Return [x, y] of the center of cell containing provided text 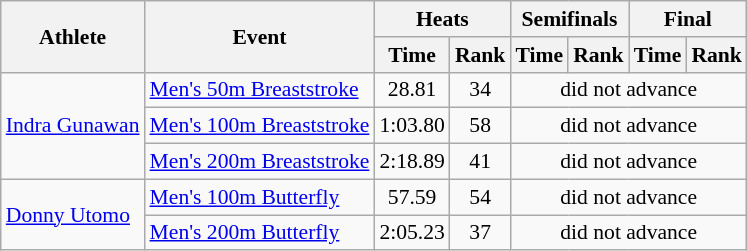
Final [688, 19]
2:05.23 [412, 233]
Men's 200m Butterfly [260, 233]
Men's 50m Breaststroke [260, 90]
57.59 [412, 197]
Event [260, 36]
28.81 [412, 90]
58 [480, 126]
Men's 200m Breaststroke [260, 162]
Men's 100m Butterfly [260, 197]
34 [480, 90]
37 [480, 233]
Donny Utomo [73, 214]
Heats [442, 19]
54 [480, 197]
Semifinals [569, 19]
1:03.80 [412, 126]
2:18.89 [412, 162]
Men's 100m Breaststroke [260, 126]
Athlete [73, 36]
Indra Gunawan [73, 126]
41 [480, 162]
